Return [x, y] of the center of cell containing provided text 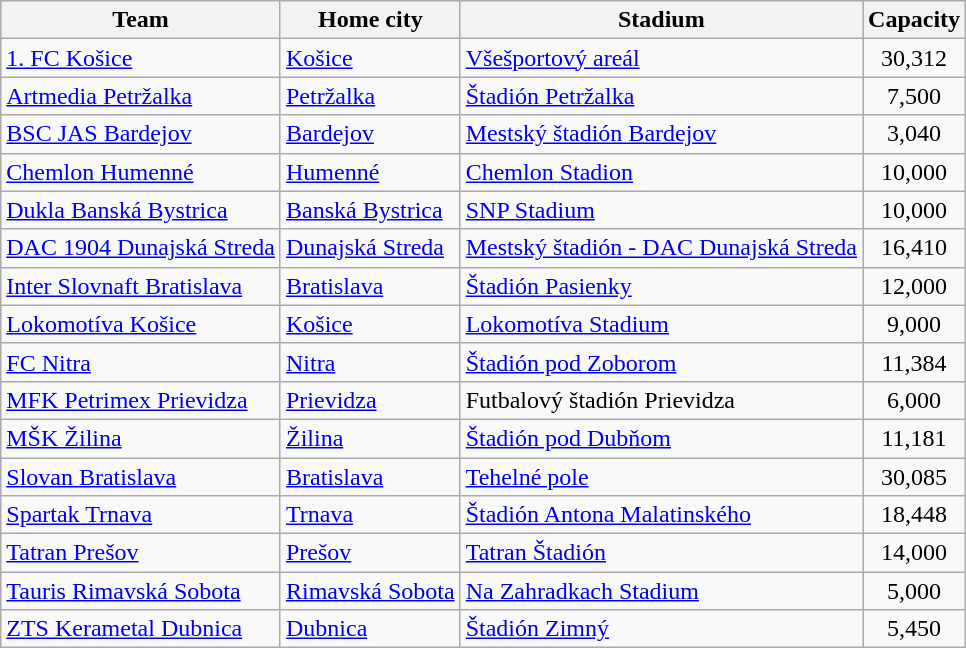
11,384 [914, 362]
Chemlon Stadion [661, 172]
Všešportový areál [661, 58]
Štadión pod Zoborom [661, 362]
Štadión Petržalka [661, 96]
Home city [370, 20]
Chemlon Humenné [141, 172]
5,000 [914, 591]
3,040 [914, 134]
Spartak Trnava [141, 515]
Štadión pod Dubňom [661, 438]
5,450 [914, 629]
Štadión Pasienky [661, 286]
Slovan Bratislava [141, 477]
6,000 [914, 400]
Prešov [370, 553]
Artmedia Petržalka [141, 96]
Tauris Rimavská Sobota [141, 591]
Bardejov [370, 134]
Prievidza [370, 400]
Nitra [370, 362]
Futbalový štadión Prievidza [661, 400]
Dubnica [370, 629]
12,000 [914, 286]
Dunajská Streda [370, 248]
MŠK Žilina [141, 438]
Team [141, 20]
16,410 [914, 248]
7,500 [914, 96]
SNP Stadium [661, 210]
Rimavská Sobota [370, 591]
Capacity [914, 20]
1. FC Košice [141, 58]
30,085 [914, 477]
Štadión Antona Malatinského [661, 515]
Žilina [370, 438]
FC Nitra [141, 362]
Dukla Banská Bystrica [141, 210]
ZTS Kerametal Dubnica [141, 629]
14,000 [914, 553]
18,448 [914, 515]
Tatran Štadión [661, 553]
Štadión Zimný [661, 629]
Lokomotíva Košice [141, 324]
BSC JAS Bardejov [141, 134]
Lokomotíva Stadium [661, 324]
Stadium [661, 20]
Petržalka [370, 96]
Na Zahradkach Stadium [661, 591]
Trnava [370, 515]
9,000 [914, 324]
Tatran Prešov [141, 553]
11,181 [914, 438]
Humenné [370, 172]
Mestský štadión Bardejov [661, 134]
MFK Petrimex Prievidza [141, 400]
DAC 1904 Dunajská Streda [141, 248]
Banská Bystrica [370, 210]
Tehelné pole [661, 477]
Inter Slovnaft Bratislava [141, 286]
30,312 [914, 58]
Mestský štadión - DAC Dunajská Streda [661, 248]
